Identify which cell holds the provided text, then report its [x, y] central coordinate. 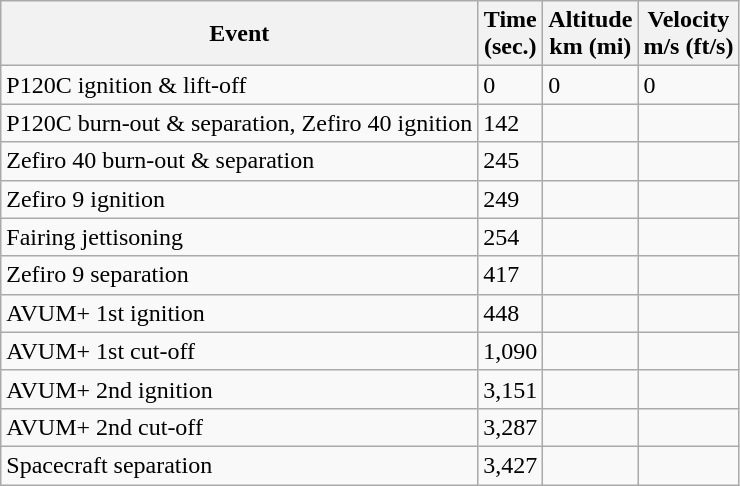
P120C burn-out & separation, Zefiro 40 ignition [240, 123]
Zefiro 40 burn-out & separation [240, 161]
Zefiro 9 ignition [240, 199]
249 [510, 199]
3,287 [510, 427]
Altitudekm (mi) [590, 34]
AVUM+ 2nd cut-off [240, 427]
448 [510, 313]
AVUM+ 1st ignition [240, 313]
Velocitym/s (ft/s) [688, 34]
3,427 [510, 465]
417 [510, 275]
Event [240, 34]
245 [510, 161]
3,151 [510, 389]
AVUM+ 1st cut-off [240, 351]
Time(sec.) [510, 34]
142 [510, 123]
1,090 [510, 351]
Fairing jettisoning [240, 237]
254 [510, 237]
Spacecraft separation [240, 465]
AVUM+ 2nd ignition [240, 389]
P120C ignition & lift-off [240, 85]
Zefiro 9 separation [240, 275]
